Capture the cell that displays the provided text and extract its [X, Y] central coordinate. 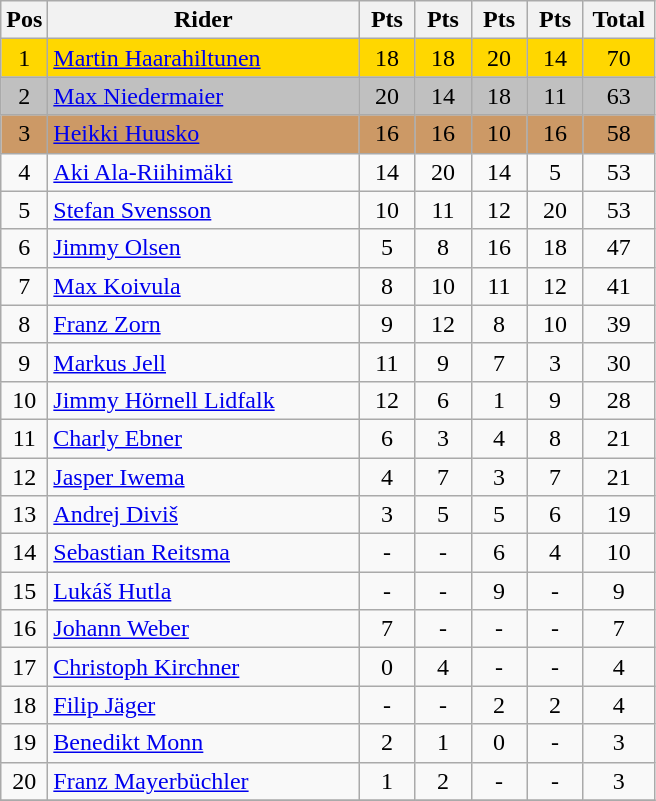
30 [618, 362]
47 [618, 248]
Christoph Kirchner [204, 667]
Sebastian Reitsma [204, 553]
Franz Zorn [204, 324]
Rider [204, 20]
Jimmy Olsen [204, 248]
15 [24, 591]
Benedikt Monn [204, 743]
Max Koivula [204, 286]
Jasper Iwema [204, 477]
Max Niedermaier [204, 96]
58 [618, 134]
Filip Jäger [204, 705]
Total [618, 20]
63 [618, 96]
Lukáš Hutla [204, 591]
Andrej Diviš [204, 515]
Charly Ebner [204, 438]
Franz Mayerbüchler [204, 781]
Aki Ala-Riihimäki [204, 172]
17 [24, 667]
28 [618, 400]
Pos [24, 20]
Stefan Svensson [204, 210]
Heikki Huusko [204, 134]
Jimmy Hörnell Lidfalk [204, 400]
Markus Jell [204, 362]
41 [618, 286]
13 [24, 515]
70 [618, 58]
39 [618, 324]
Johann Weber [204, 629]
Martin Haarahiltunen [204, 58]
